Identify which cell holds the provided text, then report its (X, Y) central coordinate. 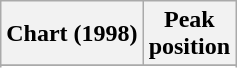
Peakposition (189, 34)
Chart (1998) (72, 34)
